Detect which cell encompasses the target text, then output its (x, y) center coordinate. 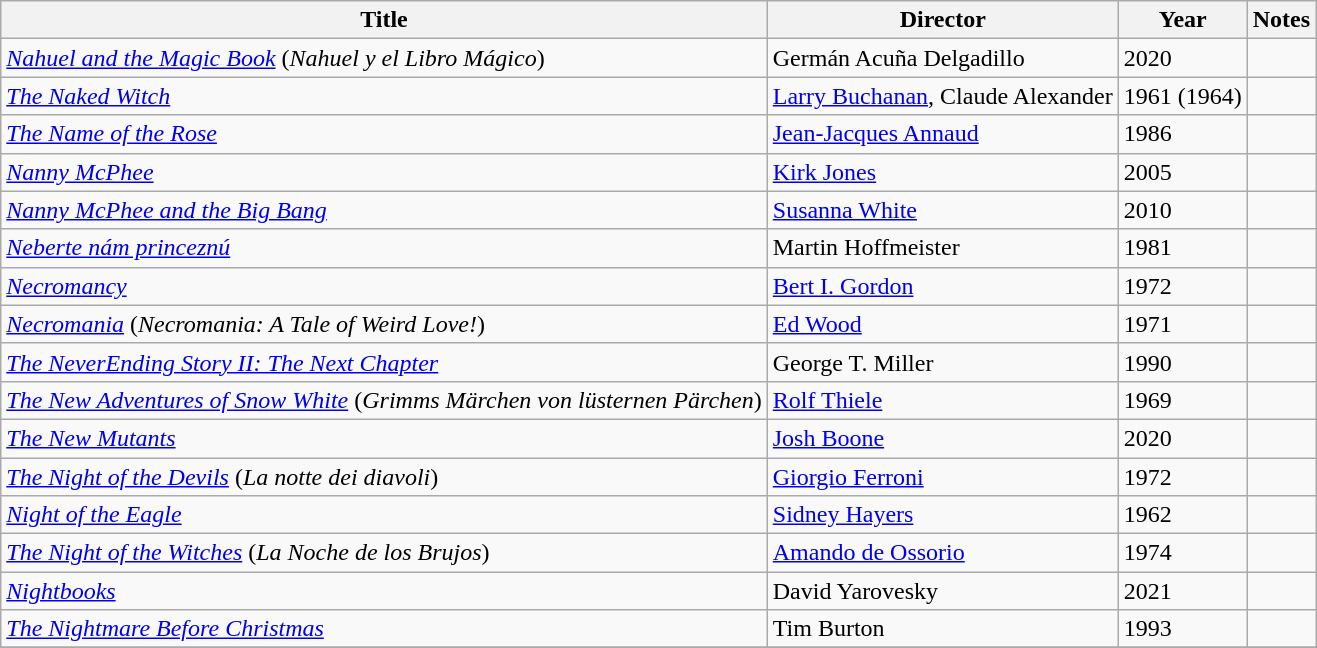
1993 (1182, 629)
Director (942, 20)
Nahuel and the Magic Book (Nahuel y el Libro Mágico) (384, 58)
Title (384, 20)
Bert I. Gordon (942, 286)
The New Adventures of Snow White (Grimms Märchen von lüsternen Pärchen) (384, 400)
2010 (1182, 210)
The NeverEnding Story II: The Next Chapter (384, 362)
1969 (1182, 400)
1961 (1964) (1182, 96)
The Night of the Devils (La notte dei diavoli) (384, 477)
Ed Wood (942, 324)
1974 (1182, 553)
1981 (1182, 248)
1962 (1182, 515)
Necromania (Necromania: A Tale of Weird Love!) (384, 324)
Nightbooks (384, 591)
Nanny McPhee (384, 172)
1986 (1182, 134)
Rolf Thiele (942, 400)
Larry Buchanan, Claude Alexander (942, 96)
George T. Miller (942, 362)
Kirk Jones (942, 172)
1971 (1182, 324)
Nanny McPhee and the Big Bang (384, 210)
The Name of the Rose (384, 134)
Germán Acuña Delgadillo (942, 58)
Josh Boone (942, 438)
2021 (1182, 591)
Neberte nám princeznú (384, 248)
2005 (1182, 172)
Sidney Hayers (942, 515)
The Night of the Witches (La Noche de los Brujos) (384, 553)
Jean-Jacques Annaud (942, 134)
Year (1182, 20)
1990 (1182, 362)
Giorgio Ferroni (942, 477)
David Yarovesky (942, 591)
Martin Hoffmeister (942, 248)
Necromancy (384, 286)
Susanna White (942, 210)
Night of the Eagle (384, 515)
The New Mutants (384, 438)
The Nightmare Before Christmas (384, 629)
The Naked Witch (384, 96)
Tim Burton (942, 629)
Amando de Ossorio (942, 553)
Notes (1281, 20)
